Return the (x, y) coordinate for the center point of the cell that contains the specified text.  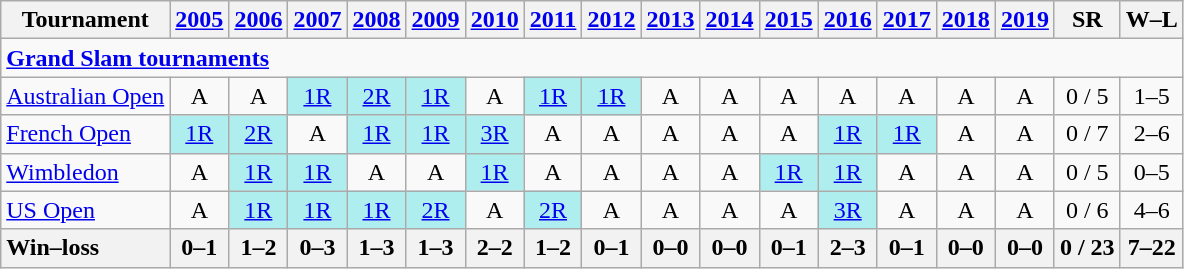
2009 (436, 20)
2013 (670, 20)
2012 (612, 20)
Win–loss (86, 248)
US Open (86, 210)
4–6 (1152, 210)
2–6 (1152, 134)
SR (1087, 20)
W–L (1152, 20)
2018 (966, 20)
2014 (730, 20)
2006 (258, 20)
2011 (553, 20)
2007 (318, 20)
Australian Open (86, 96)
0 / 6 (1087, 210)
2005 (200, 20)
2019 (1024, 20)
0–3 (318, 248)
2010 (494, 20)
French Open (86, 134)
2017 (906, 20)
Wimbledon (86, 172)
2–2 (494, 248)
0–5 (1152, 172)
0 / 7 (1087, 134)
Tournament (86, 20)
2016 (848, 20)
7–22 (1152, 248)
2–3 (848, 248)
2008 (376, 20)
1–5 (1152, 96)
Grand Slam tournaments (592, 58)
2015 (788, 20)
0 / 23 (1087, 248)
